Pinpoint the cell where the given text exists, returning its [x, y] midpoint coordinate. 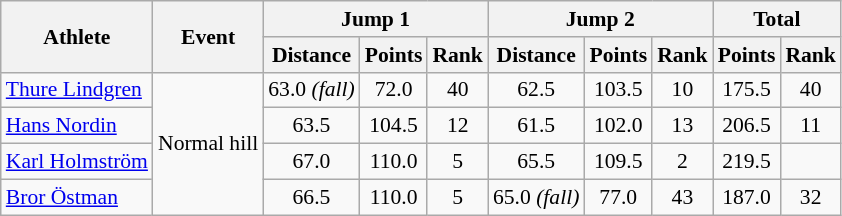
102.0 [618, 126]
13 [682, 126]
104.5 [394, 126]
10 [682, 90]
67.0 [311, 162]
Jump 1 [376, 19]
63.0 (fall) [311, 90]
Thure Lindgren [77, 90]
Jump 2 [600, 19]
43 [682, 197]
72.0 [394, 90]
32 [810, 197]
Event [208, 36]
Athlete [77, 36]
66.5 [311, 197]
Hans Nordin [77, 126]
61.5 [536, 126]
2 [682, 162]
175.5 [747, 90]
109.5 [618, 162]
103.5 [618, 90]
12 [458, 126]
77.0 [618, 197]
206.5 [747, 126]
63.5 [311, 126]
65.5 [536, 162]
62.5 [536, 90]
Karl Holmström [77, 162]
11 [810, 126]
Bror Östman [77, 197]
187.0 [747, 197]
65.0 (fall) [536, 197]
219.5 [747, 162]
Normal hill [208, 143]
Total [777, 19]
